Return (X, Y) of the center of cell containing provided text 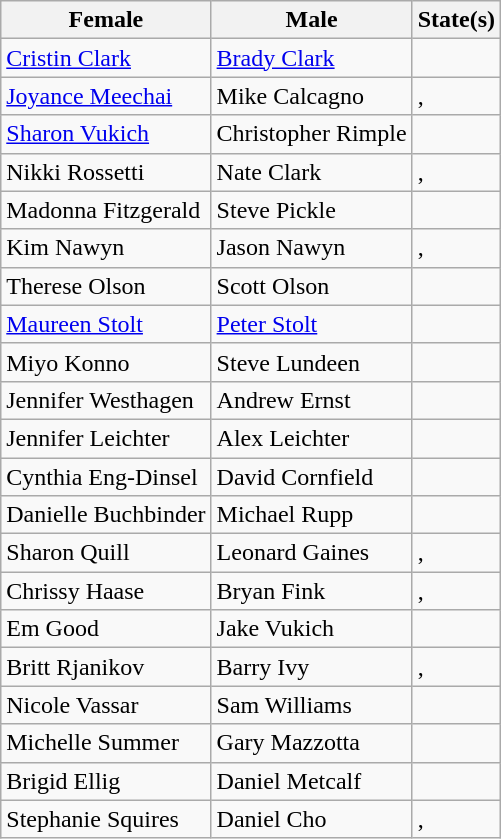
Brady Clark (312, 58)
Kim Nawyn (106, 248)
Therese Olson (106, 286)
State(s) (456, 20)
Barry Ivy (312, 667)
Joyance Meechai (106, 96)
Michael Rupp (312, 515)
Jennifer Leichter (106, 438)
Gary Mazzotta (312, 743)
Britt Rjanikov (106, 667)
Scott Olson (312, 286)
Sharon Vukich (106, 134)
Steve Lundeen (312, 362)
Peter Stolt (312, 324)
Male (312, 20)
Female (106, 20)
Leonard Gaines (312, 553)
Nikki Rossetti (106, 172)
Maureen Stolt (106, 324)
Sam Williams (312, 705)
Stephanie Squires (106, 819)
Nate Clark (312, 172)
Miyo Konno (106, 362)
Nicole Vassar (106, 705)
Sharon Quill (106, 553)
Jennifer Westhagen (106, 400)
Mike Calcagno (312, 96)
Steve Pickle (312, 210)
Cristin Clark (106, 58)
Michelle Summer (106, 743)
Jake Vukich (312, 629)
David Cornfield (312, 477)
Alex Leichter (312, 438)
Cynthia Eng-Dinsel (106, 477)
Jason Nawyn (312, 248)
Em Good (106, 629)
Madonna Fitzgerald (106, 210)
Brigid Ellig (106, 781)
Bryan Fink (312, 591)
Chrissy Haase (106, 591)
Daniel Cho (312, 819)
Danielle Buchbinder (106, 515)
Christopher Rimple (312, 134)
Daniel Metcalf (312, 781)
Andrew Ernst (312, 400)
